Determine the (x, y) coordinate at the center of the cell enclosing the given text.  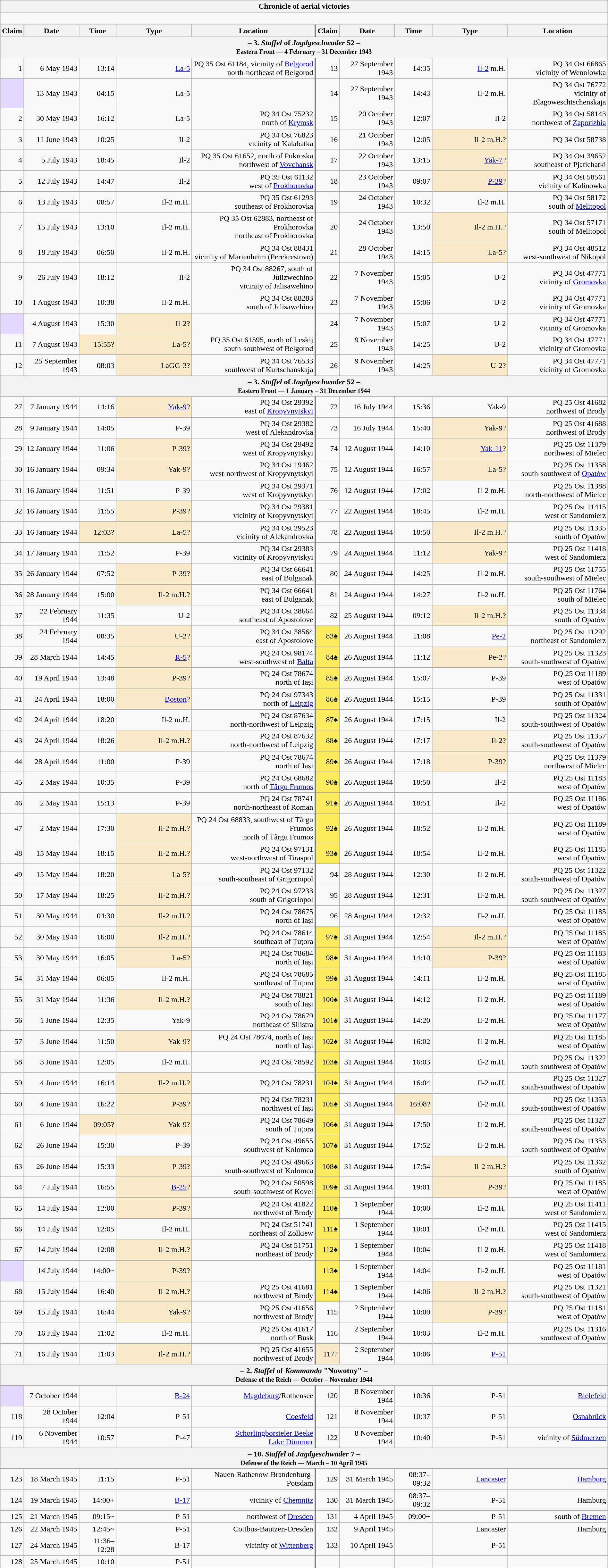
vicinity of Chemnitz (254, 1500)
17 (328, 160)
PQ 34 Ost 66865vicinity of Wennlowka (558, 68)
PQ 24 Ost 97132 south-southeast of Grigoriopol (254, 874)
PQ 24 Ost 78679 northeast of Silistra (254, 1021)
9 (12, 278)
PQ 34 Ost 76772vicinity of Blagoweschtschenskaja (558, 93)
20 (328, 227)
PQ 24 Ost 49663 south-southwest of Kolomea (254, 1166)
17:17 (413, 740)
16:05 (97, 958)
19 April 1944 (51, 678)
33 (12, 532)
14:27 (413, 594)
Yak-7? (470, 160)
44 (12, 762)
PQ 25 Ost 11411 west of Sandomierz (558, 1208)
PQ 34 Ost 76533southwest of Kurtschanskaja (254, 365)
45 (12, 782)
Pe-2? (470, 657)
12:03? (97, 532)
Cottbus-Bautzen-Dresden (254, 1529)
PQ 25 Ost 41688 northwest of Brody (558, 428)
17:02 (413, 490)
– 3. Staffel of Jagdgeschwader 52 –Eastern Front — 4 February – 31 December 1943 (304, 47)
12:32 (413, 916)
9 January 1944 (51, 428)
97♠ (328, 937)
22 (328, 278)
122 (328, 1437)
132 (328, 1529)
131 (328, 1516)
south of Bremen (558, 1516)
53 (12, 958)
PQ 35 Ost 61184, vicinity of Belgorod north-northeast of Belgorod (254, 68)
06:05 (97, 979)
65 (12, 1208)
11:52 (97, 553)
PQ 25 Ost 41617 north of Busk (254, 1333)
107♠ (328, 1146)
15 July 1943 (51, 227)
08:03 (97, 365)
85♠ (328, 678)
1 (12, 68)
Boston? (154, 699)
54 (12, 979)
– 10. Staffel of Jagdgeschwader 7 –Defense of the Reich — March – 10 April 1945 (304, 1458)
Osnabrück (558, 1417)
PQ 24 Ost 78821 south of Iași (254, 999)
74 (328, 449)
PQ 34 Ost 38564 east of Apostolove (254, 637)
P-47 (154, 1437)
25 (328, 344)
129 (328, 1479)
19:01 (413, 1187)
100♠ (328, 999)
10:40 (413, 1437)
LaGG-3? (154, 365)
82 (328, 615)
18:25 (97, 895)
72 (328, 407)
46 (12, 803)
21 October 1943 (367, 139)
14:43 (413, 93)
7 August 1943 (51, 344)
PQ 24 Ost 78614 southeast of Țuțora (254, 937)
126 (12, 1529)
98♠ (328, 958)
PQ 34 Ost 29381vicinity of Kropyvnytskyi (254, 511)
PQ 24 Ost 78649 south of Țuțora (254, 1124)
91♠ (328, 803)
18:12 (97, 278)
23 (328, 303)
Pe-2 (470, 637)
115 (328, 1312)
R-5? (154, 657)
125 (12, 1516)
16:14 (97, 1083)
28 October 1944 (51, 1417)
75 (328, 469)
16:57 (413, 469)
18:00 (97, 699)
37 (12, 615)
18:26 (97, 740)
12:07 (413, 119)
PQ 34 Ost 29392 east of Kropyvnytskyi (254, 407)
Chronicle of aerial victories (304, 6)
13:10 (97, 227)
PQ 24 Ost 78685 southeast of Țuțora (254, 979)
114♠ (328, 1292)
93♠ (328, 853)
10:38 (97, 303)
PQ 35 Ost 61132 west of Prokhorovka (254, 181)
64 (12, 1187)
14:45 (97, 657)
26 July 1943 (51, 278)
40 (12, 678)
111♠ (328, 1229)
2 (12, 119)
112♠ (328, 1249)
19 March 1945 (51, 1500)
6 June 1944 (51, 1124)
17:15 (413, 720)
70 (12, 1333)
14:00+ (97, 1500)
36 (12, 594)
PQ 25 Ost 41682 northwest of Brody (558, 407)
15 (328, 119)
10:03 (413, 1333)
12:04 (97, 1417)
10:10 (97, 1562)
06:50 (97, 252)
17:52 (413, 1146)
12:30 (413, 874)
vicinity of Südmerzen (558, 1437)
26 January 1944 (51, 574)
PQ 24 Ost 78684 north of Iași (254, 958)
47 (12, 828)
26 (328, 365)
PQ 25 Ost 11335 south of Opatów (558, 532)
PQ 25 Ost 41655 northwest of Brody (254, 1354)
15:13 (97, 803)
30 May 1943 (51, 119)
108♠ (328, 1166)
PQ 25 Ost 11764 south of Mielec (558, 594)
88♠ (328, 740)
4 August 1943 (51, 324)
10:06 (413, 1354)
7 July 1944 (51, 1187)
14:05 (97, 428)
1 June 1944 (51, 1021)
62 (12, 1146)
30 (12, 469)
PQ 25 Ost 11331 south of Opatów (558, 699)
14:00~ (97, 1271)
PQ 25 Ost 11334 south of Opatów (558, 615)
14:35 (413, 68)
16:40 (97, 1292)
123 (12, 1479)
B-24 (154, 1396)
13 (328, 68)
12 July 1943 (51, 181)
104♠ (328, 1083)
09:15~ (97, 1516)
11:50 (97, 1041)
PQ 34 Ost 39652 southeast of Pjatichatki (558, 160)
42 (12, 720)
5 July 1943 (51, 160)
PQ 34 Ost 58561vicinity of Kalinowka (558, 181)
94 (328, 874)
04:15 (97, 93)
14:06 (413, 1292)
14:04 (413, 1271)
16:03 (413, 1062)
18:54 (413, 853)
52 (12, 937)
119 (12, 1437)
PQ 25 Ost 11321 south-southwest of Opatów (558, 1292)
04:30 (97, 916)
10:36 (413, 1396)
12:31 (413, 895)
11:35 (97, 615)
Schorlingborsteler BeekeLake Dümmer (254, 1437)
34 (12, 553)
09:12 (413, 615)
17 January 1944 (51, 553)
10:57 (97, 1437)
10:35 (97, 782)
14:15 (413, 252)
6 November 1944 (51, 1437)
PQ 24 Ost 51741 northeast of Zolkiew (254, 1229)
96 (328, 916)
PQ 24 Ost 97233 south of Grigoriopol (254, 895)
PQ 25 Ost 11323 south-southwest of Opatów (558, 657)
124 (12, 1500)
northwest of Dresden (254, 1516)
133 (328, 1545)
PQ 25 Ost 11358 south-southwest of Opatów (558, 469)
PQ 24 Ost 87632 north-northwest of Leipzig (254, 740)
PQ 25 Ost 11324 south-southwest of Opatów (558, 720)
09:07 (413, 181)
12:00 (97, 1208)
89♠ (328, 762)
18 July 1943 (51, 252)
80 (328, 574)
12:08 (97, 1249)
13:14 (97, 68)
16:12 (97, 119)
10:04 (413, 1249)
28 March 1944 (51, 657)
22 October 1943 (367, 160)
43 (12, 740)
10 April 1945 (367, 1545)
1 August 1943 (51, 303)
5 (12, 181)
PQ 25 Ost 11755 south-southwest of Mielec (558, 574)
6 (12, 202)
105♠ (328, 1104)
PQ 24 Ost 78231 (254, 1083)
69 (12, 1312)
16:00 (97, 937)
15:06 (413, 303)
08:57 (97, 202)
25 March 1945 (51, 1562)
22 March 1945 (51, 1529)
PQ 24 Ost 50598 south-southwest of Kovel (254, 1187)
87♠ (328, 720)
PQ 25 Ost 11357 south-southwest of Opatów (558, 740)
109♠ (328, 1187)
17 May 1944 (51, 895)
15:15 (413, 699)
79 (328, 553)
Yak-11? (470, 449)
59 (12, 1083)
27 (12, 407)
110♠ (328, 1208)
PQ 35 Ost 61652, north of Pukroska northwest of Vovchansk (254, 160)
41 (12, 699)
13 July 1943 (51, 202)
– 3. Staffel of Jagdgeschwader 52 –Eastern Front — 1 January – 31 December 1944 (304, 386)
66 (12, 1229)
127 (12, 1545)
18 March 1945 (51, 1479)
120 (328, 1396)
PQ 34 Ost 88283 south of Jalisawehino (254, 303)
12 January 1944 (51, 449)
11:02 (97, 1333)
60 (12, 1104)
17:18 (413, 762)
14:20 (413, 1021)
12:45~ (97, 1529)
99♠ (328, 979)
21 (328, 252)
121 (328, 1417)
7 (12, 227)
106♠ (328, 1124)
11:08 (413, 637)
61 (12, 1124)
116 (328, 1333)
PQ 34 Ost 38664 southeast of Apostolove (254, 615)
PQ 24 Ost 68682 north of Târgu Frumos (254, 782)
PQ 35 Ost 62883, northeast of Prokhorovka northeast of Prokhorovka (254, 227)
84♠ (328, 657)
10:37 (413, 1417)
PQ 24 Ost 87634 north-northwest of Leipzig (254, 720)
PQ 24 Ost 78741 north-northeast of Roman (254, 803)
PQ 34 Ost 48512 west-southwest of Nikopol (558, 252)
11:55 (97, 511)
15:36 (413, 407)
PQ 25 Ost 11362 south of Opatów (558, 1166)
28 October 1943 (367, 252)
PQ 25 Ost 41656 northwest of Brody (254, 1312)
51 (12, 916)
24 February 1944 (51, 637)
67 (12, 1249)
PQ 25 Ost 11316 southwest of Opatów (558, 1333)
PQ 34 Ost 29371 west of Kropyvnytskyi (254, 490)
PQ 34 Ost 88267, south of Julizwechinovicinity of Jalisawehino (254, 278)
16:22 (97, 1104)
15:05 (413, 278)
15:33 (97, 1166)
55 (12, 999)
18:15 (97, 853)
Coesfeld (254, 1417)
PQ 34 Ost 57171 south of Melitopol (558, 227)
PQ 34 Ost 76823vicinity of Kalabatka (254, 139)
21 March 1945 (51, 1516)
9 April 1945 (367, 1529)
102♠ (328, 1041)
PQ 34 Ost 29492 west of Kropyvnytskyi (254, 449)
17:30 (97, 828)
15:40 (413, 428)
12:35 (97, 1021)
PQ 24 Ost 68833, southwest of Târgu Frumosnorth of Târgu Frumos (254, 828)
17:54 (413, 1166)
16:08? (413, 1104)
22 February 1944 (51, 615)
35 (12, 574)
PQ 34 Ost 75232north of Krymsk (254, 119)
101♠ (328, 1021)
11:03 (97, 1354)
11 (12, 344)
PQ 34 Ost 29382 west of Alekandrovka (254, 428)
11:00 (97, 762)
6 May 1943 (51, 68)
39 (12, 657)
PQ 25 Ost 11292 northeast of Sandomierz (558, 637)
10:32 (413, 202)
15:55? (97, 344)
PQ 25 Ost 11388 north-northwest of Mielec (558, 490)
PQ 34 Ost 58143northwest of Zaporizhia (558, 119)
95 (328, 895)
31 (12, 490)
128 (12, 1562)
4 April 1945 (367, 1516)
PQ 24 Ost 78675 north of Iași (254, 916)
PQ 34 Ost 88431vicinity of Marienheim (Perekrestovo) (254, 252)
28 April 1944 (51, 762)
Nauen-Rathenow-Brandenburg-Potsdam (254, 1479)
16:04 (413, 1083)
17:50 (413, 1124)
48 (12, 853)
14:12 (413, 999)
PQ 24 Ost 49655 southwest of Kolomea (254, 1146)
10 (12, 303)
50 (12, 895)
8 (12, 252)
Magdeburg/Rothensee (254, 1396)
18:51 (413, 803)
11:06 (97, 449)
11 June 1943 (51, 139)
08:35 (97, 637)
130 (328, 1500)
PQ 34 Ost 58172 south of Melitopol (558, 202)
13:48 (97, 678)
14 (328, 93)
09:34 (97, 469)
118 (12, 1417)
16:02 (413, 1041)
73 (328, 428)
14:16 (97, 407)
38 (12, 637)
77 (328, 511)
14:47 (97, 181)
68 (12, 1292)
25 September 1943 (51, 365)
PQ 24 Ost 78592 (254, 1062)
58 (12, 1062)
78 (328, 532)
15:00 (97, 594)
PQ 25 Ost 11177 west of Opatów (558, 1021)
7 January 1944 (51, 407)
57 (12, 1041)
71 (12, 1354)
07:52 (97, 574)
PQ 24 Ost 41822 northwest of Brody (254, 1208)
49 (12, 874)
PQ 24 Ost 97343 north of Leipzig (254, 699)
PQ 24 Ost 78674, north of Iași north of Iași (254, 1041)
11:15 (97, 1479)
PQ 34 Ost 58738 (558, 139)
32 (12, 511)
103♠ (328, 1062)
PQ 34 Ost 29383vicinity of Kropyvnytskyi (254, 553)
13 May 1943 (51, 93)
7 October 1944 (51, 1396)
B-25? (154, 1187)
PQ 24 Ost 97131 west-northwest of Tiraspol (254, 853)
13:50 (413, 227)
PQ 25 Ost 41681 northwest of Brody (254, 1292)
16:55 (97, 1187)
PQ 34 Ost 19462 west-northwest of Kropyvnytskyi (254, 469)
12 (12, 365)
4 (12, 160)
09:05? (97, 1124)
20 October 1943 (367, 119)
10:25 (97, 139)
86♠ (328, 699)
76 (328, 490)
29 (12, 449)
3 (12, 139)
83♠ (328, 637)
18 (328, 181)
PQ 24 Ost 78231 northwest of Iași (254, 1104)
28 January 1944 (51, 594)
PQ 24 Ost 51751 northeast of Brody (254, 1249)
12:54 (413, 937)
92♠ (328, 828)
14:11 (413, 979)
16 (328, 139)
24 March 1945 (51, 1545)
11:36 (97, 999)
11:36–12:28 (97, 1545)
PQ 34 Ost 29523vicinity of Alekandrovka (254, 532)
11:51 (97, 490)
56 (12, 1021)
25 August 1944 (367, 615)
PQ 24 Ost 98174 west-southwest of Balta (254, 657)
23 October 1943 (367, 181)
PQ 35 Ost 61595, north of Leskij south-southwest of Belgorod (254, 344)
63 (12, 1166)
113♠ (328, 1271)
28 (12, 428)
Bielefeld (558, 1396)
PQ 35 Ost 61293 southeast of Prokhorovka (254, 202)
09:00+ (413, 1516)
13:15 (413, 160)
vicinity of Wittenberg (254, 1545)
90♠ (328, 782)
10:01 (413, 1229)
18:52 (413, 828)
117? (328, 1354)
– 2. Staffel of Kommando "Nowotny" –Defense of the Reich — October – November 1944 (304, 1375)
16:44 (97, 1312)
PQ 25 Ost 11186 west of Opatów (558, 803)
19 (328, 202)
81 (328, 594)
24 (328, 324)
